From the cell containing the given text, extract its center point as [x, y] coordinate. 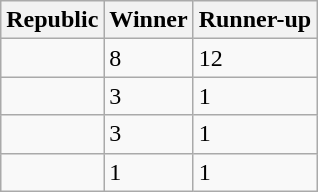
Winner [148, 20]
Runner-up [255, 20]
8 [148, 58]
12 [255, 58]
Republic [52, 20]
